Provide the [X, Y] coordinate of the cell's center where the given text is located.  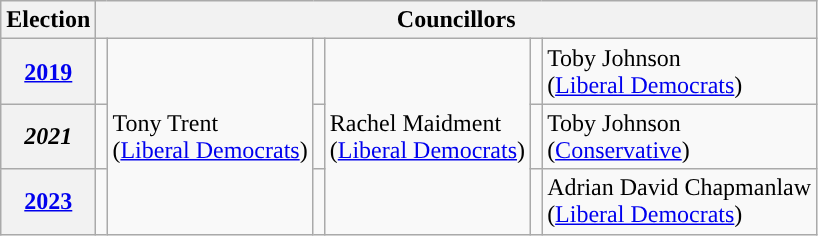
Rachel Maidment(Liberal Democrats) [427, 136]
Toby Johnson(Liberal Democrats) [680, 72]
Toby Johnson(Conservative) [680, 136]
Election [48, 20]
Councillors [456, 20]
Tony Trent(Liberal Democrats) [210, 136]
2019 [48, 72]
2023 [48, 202]
Adrian David Chapmanlaw(Liberal Democrats) [680, 202]
2021 [48, 136]
